Extract the (x, y) coordinate from the center of the cell holding the provided text.  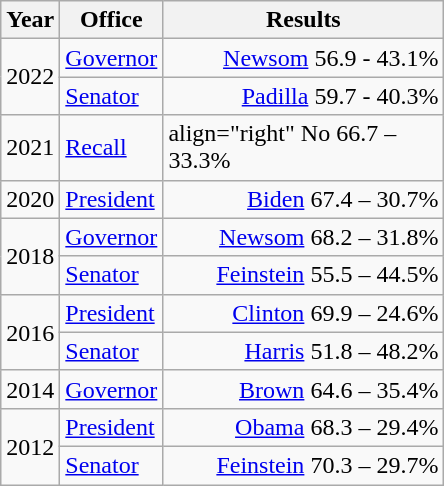
2020 (30, 199)
Results (304, 20)
Year (30, 20)
2014 (30, 389)
Clinton 69.9 – 24.6% (304, 313)
Feinstein 55.5 – 44.5% (304, 275)
2016 (30, 332)
align="right" No 66.7 – 33.3% (304, 148)
Brown 64.6 – 35.4% (304, 389)
2021 (30, 148)
Office (112, 20)
Newsom 56.9 - 43.1% (304, 58)
2012 (30, 446)
Padilla 59.7 - 40.3% (304, 96)
2018 (30, 256)
Newsom 68.2 – 31.8% (304, 237)
Feinstein 70.3 – 29.7% (304, 465)
Biden 67.4 – 30.7% (304, 199)
Recall (112, 148)
2022 (30, 77)
Obama 68.3 – 29.4% (304, 427)
Harris 51.8 – 48.2% (304, 351)
